Determine the (X, Y) coordinate at the center of the cell enclosing the given text.  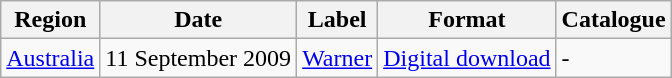
Label (338, 20)
- (614, 58)
Australia (50, 58)
Region (50, 20)
Date (198, 20)
Catalogue (614, 20)
Format (467, 20)
11 September 2009 (198, 58)
Digital download (467, 58)
Warner (338, 58)
